For the text-containing cell, return its midpoint in [X, Y] coordinate format. 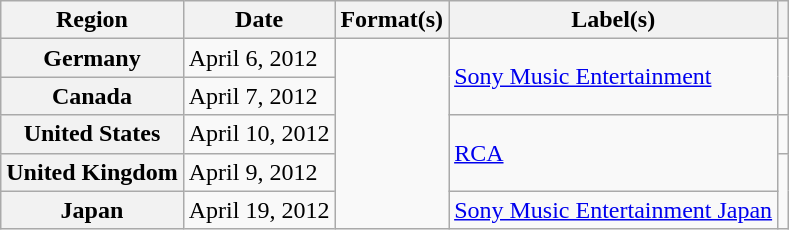
Sony Music Entertainment [614, 77]
April 7, 2012 [259, 96]
United States [92, 134]
Germany [92, 58]
Japan [92, 210]
Region [92, 20]
RCA [614, 153]
Canada [92, 96]
United Kingdom [92, 172]
Format(s) [392, 20]
Sony Music Entertainment Japan [614, 210]
Date [259, 20]
April 19, 2012 [259, 210]
April 9, 2012 [259, 172]
Label(s) [614, 20]
April 6, 2012 [259, 58]
April 10, 2012 [259, 134]
